Detect which cell encompasses the target text, then output its (x, y) center coordinate. 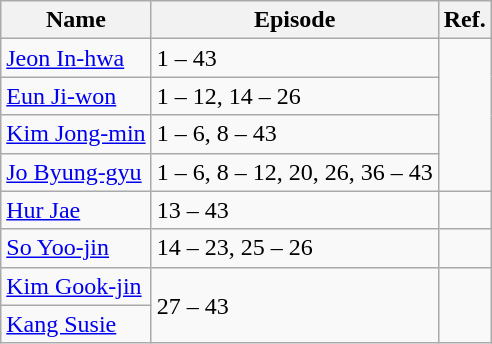
Ref. (464, 20)
Kang Susie (76, 324)
Jo Byung-gyu (76, 172)
Kim Gook-jin (76, 286)
1 – 6, 8 – 43 (294, 134)
Kim Jong-min (76, 134)
1 – 6, 8 – 12, 20, 26, 36 – 43 (294, 172)
1 – 43 (294, 58)
13 – 43 (294, 210)
14 – 23, 25 – 26 (294, 248)
Hur Jae (76, 210)
27 – 43 (294, 305)
1 – 12, 14 – 26 (294, 96)
Jeon In-hwa (76, 58)
Eun Ji-won (76, 96)
Episode (294, 20)
Name (76, 20)
So Yoo-jin (76, 248)
